Scan for the cell matching the given text and deliver its (X, Y) coordinate at center. 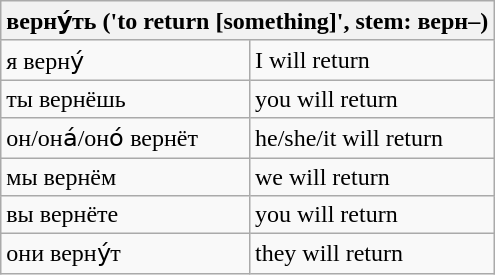
мы вернём (126, 177)
он/она́/оно́ вернёт (126, 138)
they will return (371, 254)
we will return (371, 177)
они верну́т (126, 254)
я верну́ (126, 60)
верну́ть ('to return [something]', stem: верн–) (248, 21)
he/she/it will return (371, 138)
вы вернёте (126, 215)
ты вернёшь (126, 99)
I will return (371, 60)
